Identify which cell holds the provided text, then report its [X, Y] central coordinate. 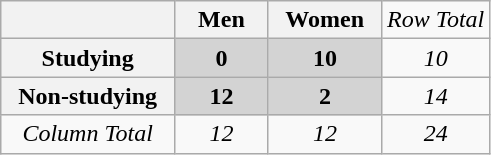
14 [436, 96]
Non-studying [88, 96]
Women [324, 20]
Men [222, 20]
Studying [88, 58]
Row Total [436, 20]
0 [222, 58]
Column Total [88, 134]
2 [324, 96]
24 [436, 134]
